Extract the [x, y] coordinate from the center of the cell holding the provided text.  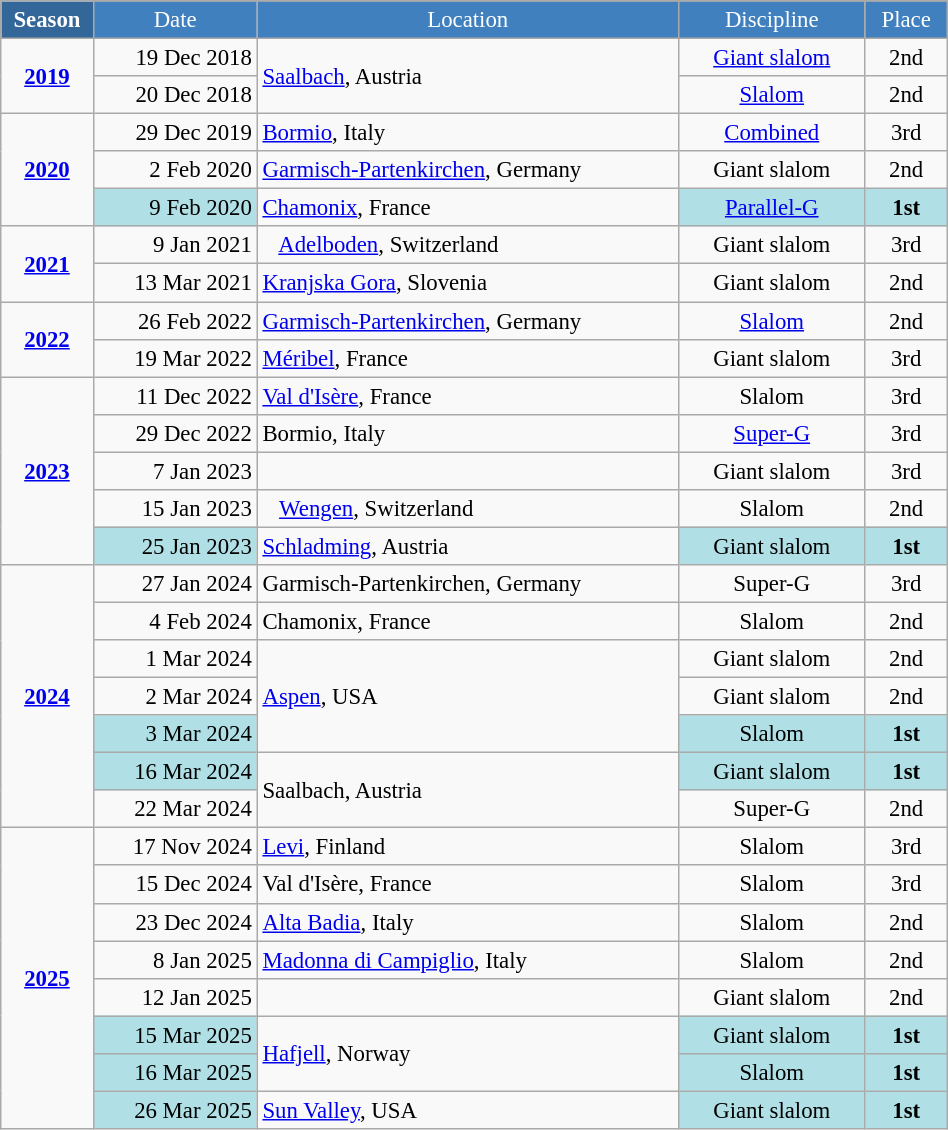
8 Jan 2025 [175, 960]
16 Mar 2024 [175, 772]
26 Mar 2025 [175, 1110]
15 Dec 2024 [175, 885]
20 Dec 2018 [175, 95]
Parallel-G [772, 208]
Schladming, Austria [468, 546]
9 Feb 2020 [175, 208]
Méribel, France [468, 358]
11 Dec 2022 [175, 396]
Date [175, 20]
23 Dec 2024 [175, 922]
Levi, Finland [468, 847]
7 Jan 2023 [175, 471]
3 Mar 2024 [175, 734]
Place [906, 20]
2 Mar 2024 [175, 697]
16 Mar 2025 [175, 1073]
17 Nov 2024 [175, 847]
2020 [47, 170]
Wengen, Switzerland [468, 509]
Combined [772, 133]
15 Mar 2025 [175, 1035]
22 Mar 2024 [175, 809]
Sun Valley, USA [468, 1110]
2019 [47, 76]
25 Jan 2023 [175, 546]
15 Jan 2023 [175, 509]
2022 [47, 340]
Kranjska Gora, Slovenia [468, 283]
Madonna di Campiglio, Italy [468, 960]
2024 [47, 696]
Hafjell, Norway [468, 1054]
2021 [47, 264]
Adelboden, Switzerland [468, 245]
29 Dec 2022 [175, 433]
9 Jan 2021 [175, 245]
2025 [47, 978]
Season [47, 20]
19 Dec 2018 [175, 58]
26 Feb 2022 [175, 321]
2 Feb 2020 [175, 170]
Discipline [772, 20]
27 Jan 2024 [175, 584]
4 Feb 2024 [175, 621]
Aspen, USA [468, 696]
12 Jan 2025 [175, 997]
13 Mar 2021 [175, 283]
Location [468, 20]
19 Mar 2022 [175, 358]
Alta Badia, Italy [468, 922]
2023 [47, 471]
29 Dec 2019 [175, 133]
1 Mar 2024 [175, 659]
